Output the (X, Y) coordinate of the center of the cell containing the given text.  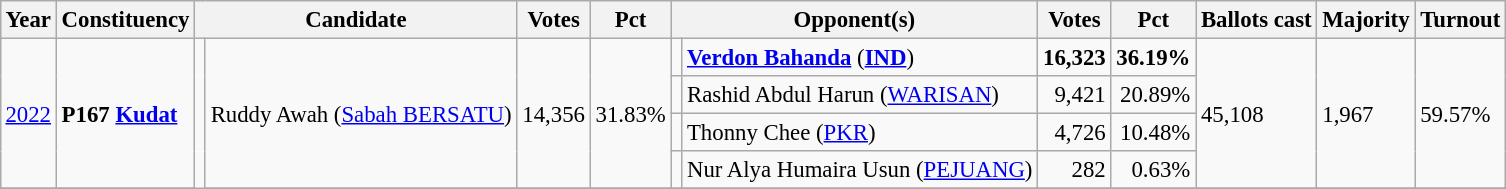
Nur Alya Humaira Usun (PEJUANG) (860, 170)
Opponent(s) (854, 20)
Verdon Bahanda (IND) (860, 57)
2022 (28, 113)
Thonny Chee (PKR) (860, 133)
282 (1074, 170)
10.48% (1154, 133)
9,421 (1074, 95)
45,108 (1256, 113)
59.57% (1460, 113)
4,726 (1074, 133)
16,323 (1074, 57)
Year (28, 20)
31.83% (630, 113)
0.63% (1154, 170)
Rashid Abdul Harun (WARISAN) (860, 95)
20.89% (1154, 95)
1,967 (1366, 113)
Ruddy Awah (Sabah BERSATU) (361, 113)
Turnout (1460, 20)
14,356 (554, 113)
Candidate (356, 20)
P167 Kudat (125, 113)
Majority (1366, 20)
Ballots cast (1256, 20)
Constituency (125, 20)
36.19% (1154, 57)
